Find where the given text appears and provide that cell's center as [x, y] coordinate. 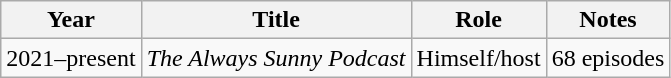
The Always Sunny Podcast [276, 58]
Title [276, 20]
Year [71, 20]
Role [478, 20]
68 episodes [608, 58]
Himself/host [478, 58]
2021–present [71, 58]
Notes [608, 20]
